Search for the cell housing the specified text and yield its [X, Y] center coordinate. 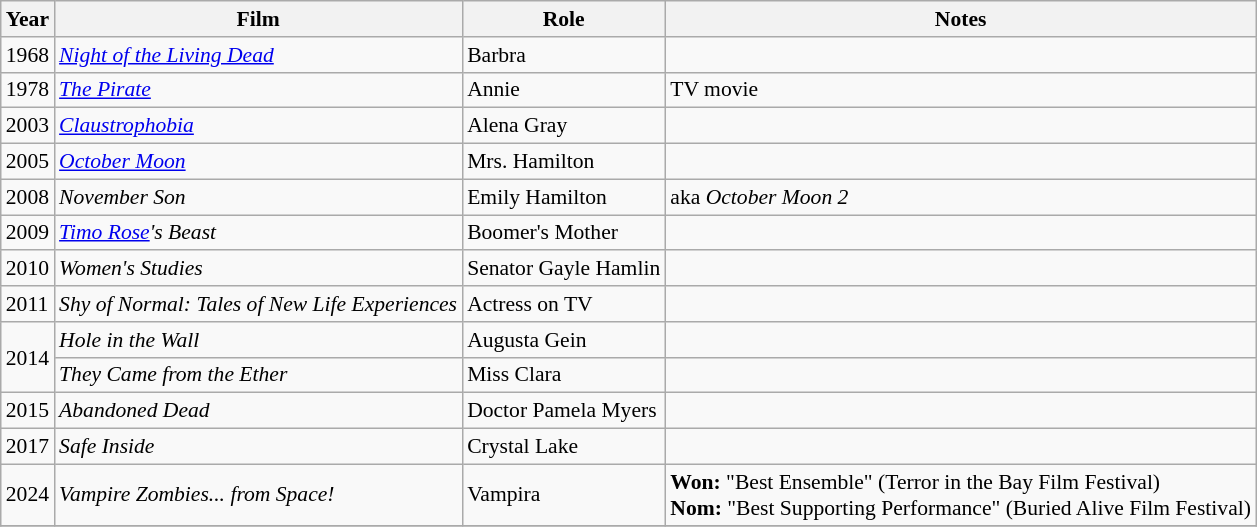
Year [28, 19]
2015 [28, 411]
Actress on TV [564, 304]
2024 [28, 494]
Vampira [564, 494]
aka October Moon 2 [960, 197]
Timo Rose's Beast [258, 233]
Doctor Pamela Myers [564, 411]
2009 [28, 233]
Night of the Living Dead [258, 55]
The Pirate [258, 90]
Hole in the Wall [258, 340]
2003 [28, 126]
Won: "Best Ensemble" (Terror in the Bay Film Festival)Nom: "Best Supporting Performance" (Buried Alive Film Festival) [960, 494]
Notes [960, 19]
Barbra [564, 55]
2014 [28, 358]
Safe Inside [258, 447]
Film [258, 19]
Claustrophobia [258, 126]
Role [564, 19]
2017 [28, 447]
Senator Gayle Hamlin [564, 269]
November Son [258, 197]
Alena Gray [564, 126]
Boomer's Mother [564, 233]
2010 [28, 269]
2008 [28, 197]
1968 [28, 55]
2005 [28, 162]
They Came from the Ether [258, 375]
Augusta Gein [564, 340]
2011 [28, 304]
Miss Clara [564, 375]
Annie [564, 90]
Abandoned Dead [258, 411]
Vampire Zombies... from Space! [258, 494]
TV movie [960, 90]
Emily Hamilton [564, 197]
October Moon [258, 162]
Shy of Normal: Tales of New Life Experiences [258, 304]
Women's Studies [258, 269]
Mrs. Hamilton [564, 162]
Crystal Lake [564, 447]
1978 [28, 90]
